Identify which cell holds the provided text, then report its [x, y] central coordinate. 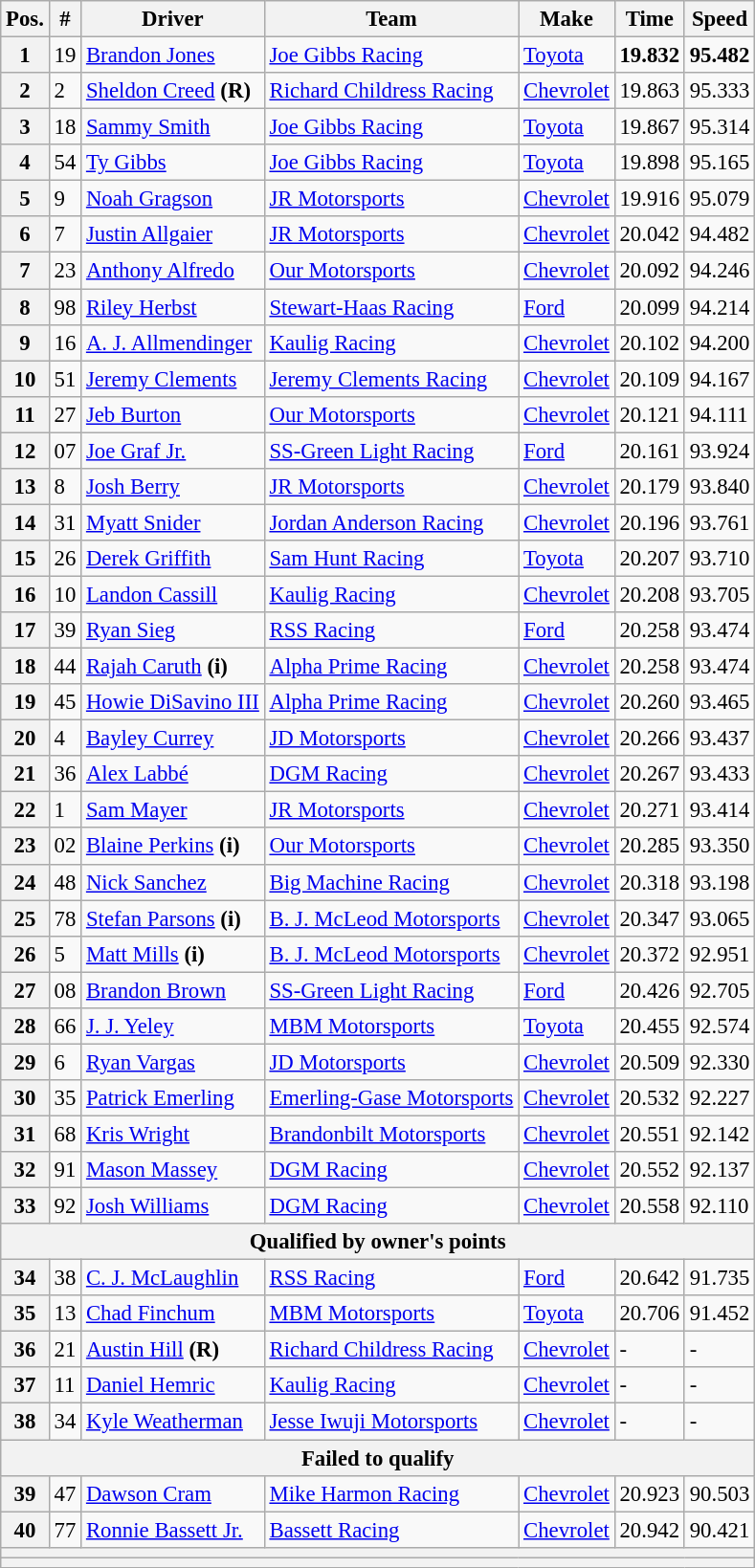
28 [25, 1027]
Howie DiSavino III [173, 702]
30 [25, 1098]
94.167 [720, 379]
Make [566, 19]
95.482 [720, 55]
20.260 [649, 702]
77 [65, 1530]
20.179 [649, 487]
95.314 [720, 127]
20.552 [649, 1170]
Justin Allgaier [173, 234]
78 [65, 918]
Kyle Weatherman [173, 1422]
Derek Griffith [173, 559]
Ronnie Bassett Jr. [173, 1530]
90.503 [720, 1493]
Riley Herbst [173, 307]
19.916 [649, 199]
33 [25, 1206]
93.433 [720, 774]
93.414 [720, 810]
94.214 [720, 307]
66 [65, 1027]
20.509 [649, 1062]
Matt Mills (i) [173, 954]
20.267 [649, 774]
20.923 [649, 1493]
Bayley Currey [173, 739]
20.109 [649, 379]
Sammy Smith [173, 127]
92 [65, 1206]
Chad Finchum [173, 1314]
19.832 [649, 55]
07 [65, 451]
20.208 [649, 594]
Landon Cassill [173, 594]
# [65, 19]
20.558 [649, 1206]
Jeb Burton [173, 414]
Rajah Caruth (i) [173, 667]
32 [25, 1170]
93.465 [720, 702]
Brandon Brown [173, 990]
44 [65, 667]
93.924 [720, 451]
91.735 [720, 1278]
08 [65, 990]
54 [65, 163]
Austin Hill (R) [173, 1350]
25 [25, 918]
Patrick Emerling [173, 1098]
Failed to qualify [378, 1458]
Ty Gibbs [173, 163]
Mason Massey [173, 1170]
3 [25, 127]
20.042 [649, 234]
02 [65, 847]
92.142 [720, 1134]
90.421 [720, 1530]
94.111 [720, 414]
93.840 [720, 487]
20.266 [649, 739]
20.285 [649, 847]
Josh Williams [173, 1206]
92.705 [720, 990]
20.551 [649, 1134]
94.482 [720, 234]
Brandon Jones [173, 55]
93.350 [720, 847]
14 [25, 522]
Jordan Anderson Racing [391, 522]
Emerling-Gase Motorsports [391, 1098]
29 [25, 1062]
20.102 [649, 342]
Ryan Sieg [173, 630]
92.110 [720, 1206]
15 [25, 559]
Daniel Hemric [173, 1386]
Qualified by owner's points [378, 1242]
Dawson Cram [173, 1493]
Anthony Alfredo [173, 271]
20.372 [649, 954]
95.079 [720, 199]
Stewart-Haas Racing [391, 307]
93.065 [720, 918]
Bassett Racing [391, 1530]
94.200 [720, 342]
24 [25, 882]
Sam Hunt Racing [391, 559]
20.942 [649, 1530]
20.099 [649, 307]
48 [65, 882]
20.642 [649, 1278]
Big Machine Racing [391, 882]
92.951 [720, 954]
Noah Gragson [173, 199]
91 [65, 1170]
20.347 [649, 918]
Time [649, 19]
98 [65, 307]
Driver [173, 19]
94.246 [720, 271]
Pos. [25, 19]
A. J. Allmendinger [173, 342]
92.330 [720, 1062]
20.161 [649, 451]
95.165 [720, 163]
20 [25, 739]
92.227 [720, 1098]
51 [65, 379]
Nick Sanchez [173, 882]
20.121 [649, 414]
20.196 [649, 522]
93.705 [720, 594]
19.867 [649, 127]
Team [391, 19]
Sheldon Creed (R) [173, 91]
20.092 [649, 271]
19.863 [649, 91]
Jeremy Clements [173, 379]
Myatt Snider [173, 522]
12 [25, 451]
20.532 [649, 1098]
Sam Mayer [173, 810]
20.207 [649, 559]
20.706 [649, 1314]
95.333 [720, 91]
93.437 [720, 739]
Speed [720, 19]
J. J. Yeley [173, 1027]
19.898 [649, 163]
Mike Harmon Racing [391, 1493]
92.574 [720, 1027]
47 [65, 1493]
22 [25, 810]
Ryan Vargas [173, 1062]
Alex Labbé [173, 774]
68 [65, 1134]
Josh Berry [173, 487]
Jesse Iwuji Motorsports [391, 1422]
17 [25, 630]
Kris Wright [173, 1134]
93.710 [720, 559]
20.455 [649, 1027]
20.271 [649, 810]
Stefan Parsons (i) [173, 918]
93.761 [720, 522]
37 [25, 1386]
40 [25, 1530]
91.452 [720, 1314]
C. J. McLaughlin [173, 1278]
20.426 [649, 990]
Jeremy Clements Racing [391, 379]
45 [65, 702]
93.198 [720, 882]
20.318 [649, 882]
92.137 [720, 1170]
Blaine Perkins (i) [173, 847]
Brandonbilt Motorsports [391, 1134]
Joe Graf Jr. [173, 451]
